Find where the given text appears and provide that cell's center as [X, Y] coordinate. 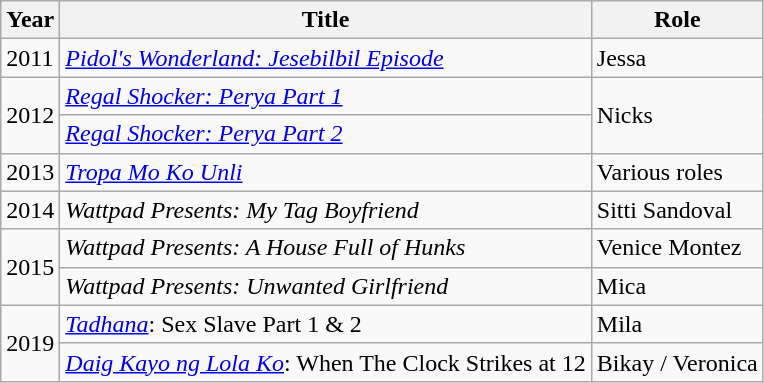
Wattpad Presents: My Tag Boyfriend [326, 210]
Role [677, 20]
Various roles [677, 172]
Wattpad Presents: A House Full of Hunks [326, 248]
Daig Kayo ng Lola Ko: When The Clock Strikes at 12 [326, 362]
Tadhana: Sex Slave Part 1 & 2 [326, 324]
2015 [30, 267]
Mila [677, 324]
Year [30, 20]
2011 [30, 58]
Bikay / Veronica [677, 362]
2014 [30, 210]
Wattpad Presents: Unwanted Girlfriend [326, 286]
Jessa [677, 58]
Regal Shocker: Perya Part 1 [326, 96]
Pidol's Wonderland: Jesebilbil Episode [326, 58]
2012 [30, 115]
2013 [30, 172]
Title [326, 20]
Mica [677, 286]
Tropa Mo Ko Unli [326, 172]
Regal Shocker: Perya Part 2 [326, 134]
Sitti Sandoval [677, 210]
Venice Montez [677, 248]
2019 [30, 343]
Nicks [677, 115]
